Determine the [X, Y] coordinate at the center of the cell enclosing the given text.  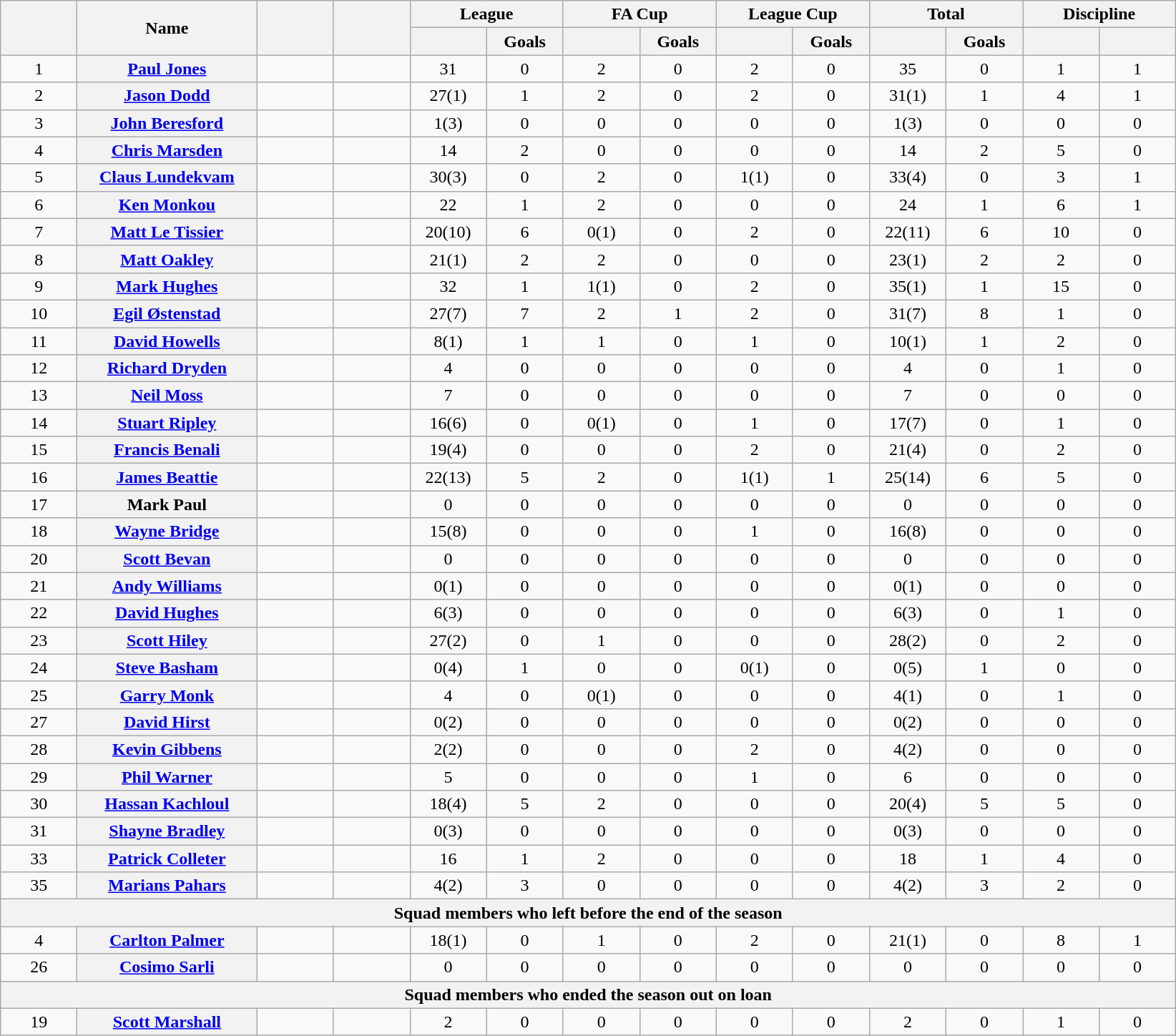
8(1) [448, 341]
27 [39, 722]
Claus Lundekvam [167, 177]
Scott Marshall [167, 1022]
27(1) [448, 96]
16(8) [907, 532]
35(1) [907, 286]
30 [39, 804]
30(3) [448, 177]
33 [39, 859]
Richard Dryden [167, 368]
16(6) [448, 423]
18(1) [448, 940]
Neil Moss [167, 396]
26 [39, 967]
Francis Benali [167, 450]
Scott Hiley [167, 640]
Matt Oakley [167, 259]
25(14) [907, 477]
Stuart Ripley [167, 423]
31(1) [907, 96]
32 [448, 286]
23 [39, 640]
23(1) [907, 259]
Mark Hughes [167, 286]
Total [946, 14]
17(7) [907, 423]
21(4) [907, 450]
28(2) [907, 640]
19 [39, 1022]
18(4) [448, 804]
20 [39, 559]
Phil Warner [167, 776]
James Beattie [167, 477]
Name [167, 28]
Wayne Bridge [167, 532]
Egil Østenstad [167, 313]
Cosimo Sarli [167, 967]
Garry Monk [167, 695]
0(5) [907, 668]
Squad members who left before the end of the season [588, 913]
FA Cup [640, 14]
Kevin Gibbens [167, 749]
31(7) [907, 313]
League Cup [793, 14]
20(4) [907, 804]
19(4) [448, 450]
Andy Williams [167, 586]
Shayne Bradley [167, 831]
25 [39, 695]
9 [39, 286]
27(2) [448, 640]
Ken Monkou [167, 205]
29 [39, 776]
22(13) [448, 477]
13 [39, 396]
Scott Bevan [167, 559]
4(1) [907, 695]
Patrick Colleter [167, 859]
10(1) [907, 341]
22(11) [907, 232]
28 [39, 749]
11 [39, 341]
David Howells [167, 341]
27(7) [448, 313]
Marians Pahars [167, 886]
David Hughes [167, 613]
Chris Marsden [167, 150]
John Beresford [167, 123]
Steve Basham [167, 668]
Hassan Kachloul [167, 804]
Paul Jones [167, 69]
17 [39, 504]
League [486, 14]
Squad members who ended the season out on loan [588, 995]
12 [39, 368]
0(4) [448, 668]
Carlton Palmer [167, 940]
20(10) [448, 232]
David Hirst [167, 722]
Mark Paul [167, 504]
15(8) [448, 532]
21 [39, 586]
Jason Dodd [167, 96]
Discipline [1099, 14]
Matt Le Tissier [167, 232]
2(2) [448, 749]
33(4) [907, 177]
